Locate the cell with the specified text and output its (X, Y) center coordinate. 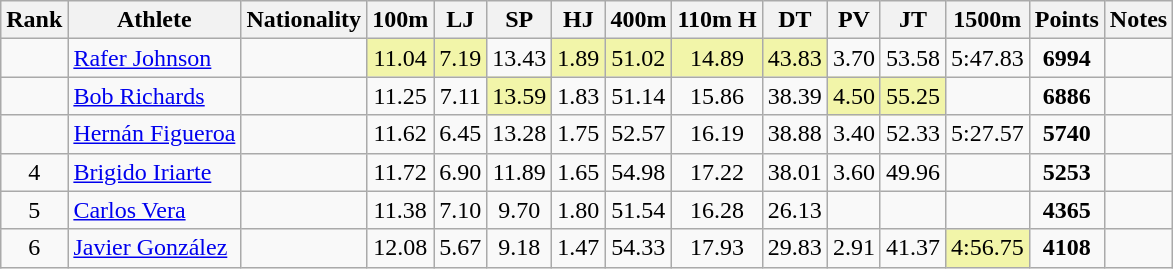
2.91 (854, 248)
11.04 (400, 58)
6886 (1066, 96)
11.62 (400, 134)
11.25 (400, 96)
4.50 (854, 96)
5:27.57 (987, 134)
5:47.83 (987, 58)
110m H (717, 20)
13.28 (520, 134)
5253 (1066, 172)
11.72 (400, 172)
15.86 (717, 96)
3.70 (854, 58)
Athlete (154, 20)
1500m (987, 20)
1.89 (578, 58)
6 (34, 248)
3.40 (854, 134)
55.25 (912, 96)
51.54 (638, 210)
38.39 (794, 96)
JT (912, 20)
4:56.75 (987, 248)
38.88 (794, 134)
Nationality (304, 20)
12.08 (400, 248)
17.22 (717, 172)
9.18 (520, 248)
HJ (578, 20)
SP (520, 20)
Rafer Johnson (154, 58)
52.33 (912, 134)
1.75 (578, 134)
400m (638, 20)
5 (34, 210)
1.83 (578, 96)
3.60 (854, 172)
16.19 (717, 134)
100m (400, 20)
51.14 (638, 96)
Points (1066, 20)
52.57 (638, 134)
9.70 (520, 210)
26.13 (794, 210)
14.89 (717, 58)
5.67 (460, 248)
11.38 (400, 210)
11.89 (520, 172)
DT (794, 20)
54.98 (638, 172)
29.83 (794, 248)
1.65 (578, 172)
Rank (34, 20)
4365 (1066, 210)
16.28 (717, 210)
7.10 (460, 210)
41.37 (912, 248)
Brigido Iriarte (154, 172)
Notes (1138, 20)
38.01 (794, 172)
17.93 (717, 248)
Hernán Figueroa (154, 134)
6.90 (460, 172)
Bob Richards (154, 96)
1.47 (578, 248)
1.80 (578, 210)
6994 (1066, 58)
43.83 (794, 58)
53.58 (912, 58)
Javier González (154, 248)
PV (854, 20)
Carlos Vera (154, 210)
4 (34, 172)
5740 (1066, 134)
7.11 (460, 96)
13.43 (520, 58)
54.33 (638, 248)
13.59 (520, 96)
49.96 (912, 172)
LJ (460, 20)
6.45 (460, 134)
51.02 (638, 58)
4108 (1066, 248)
7.19 (460, 58)
